Scan for the cell matching the given text and deliver its [X, Y] coordinate at center. 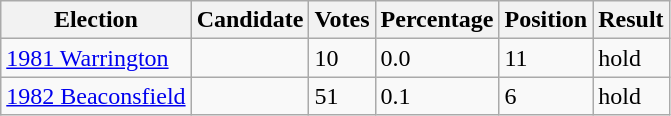
6 [546, 96]
Position [546, 20]
Percentage [437, 20]
Result [631, 20]
1982 Beaconsfield [96, 96]
51 [342, 96]
10 [342, 58]
Votes [342, 20]
1981 Warrington [96, 58]
Candidate [250, 20]
11 [546, 58]
0.1 [437, 96]
Election [96, 20]
0.0 [437, 58]
